Pinpoint the cell where the given text exists, returning its [x, y] midpoint coordinate. 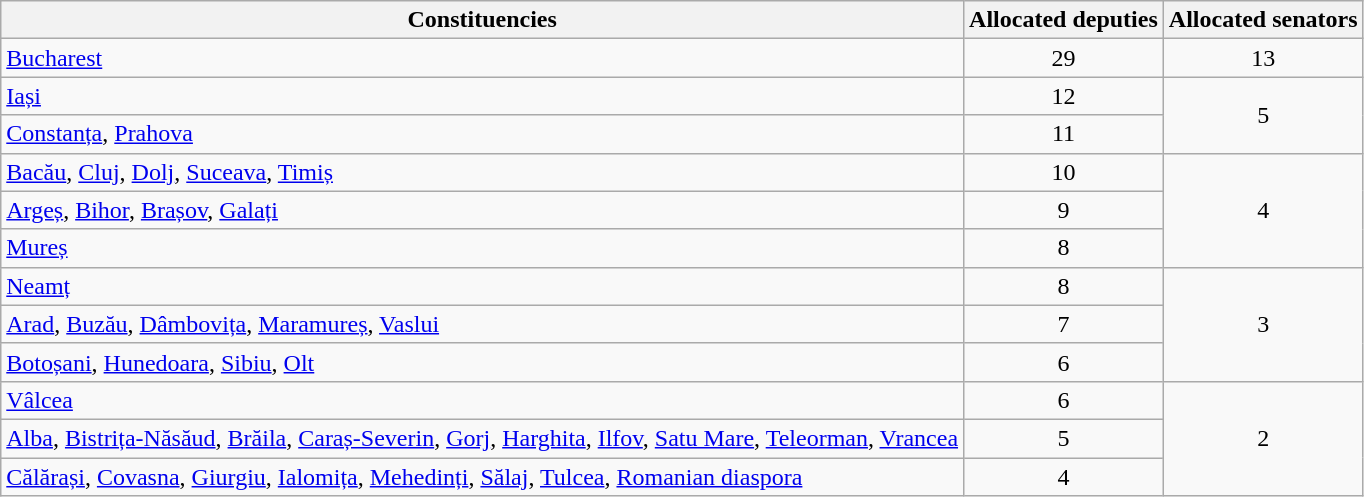
Arad, Buzău, Dâmbovița, Maramureș, Vaslui [482, 324]
Constituencies [482, 20]
3 [1263, 324]
Allocated senators [1263, 20]
Călărași, Covasna, Giurgiu, Ialomița, Mehedinți, Sălaj, Tulcea, Romanian diaspora [482, 477]
Vâlcea [482, 400]
29 [1064, 58]
Iași [482, 96]
Bacău, Cluj, Dolj, Suceava, Timiș [482, 172]
2 [1263, 438]
13 [1263, 58]
Botoșani, Hunedoara, Sibiu, Olt [482, 362]
Alba, Bistrița-Năsăud, Brăila, Caraș-Severin, Gorj, Harghita, Ilfov, Satu Mare, Teleorman, Vrancea [482, 438]
10 [1064, 172]
Neamț [482, 286]
Constanța, Prahova [482, 134]
12 [1064, 96]
9 [1064, 210]
7 [1064, 324]
11 [1064, 134]
Mureș [482, 248]
Argeș, Bihor, Brașov, Galați [482, 210]
Allocated deputies [1064, 20]
Bucharest [482, 58]
